Pinpoint the cell where the given text exists, returning its [X, Y] midpoint coordinate. 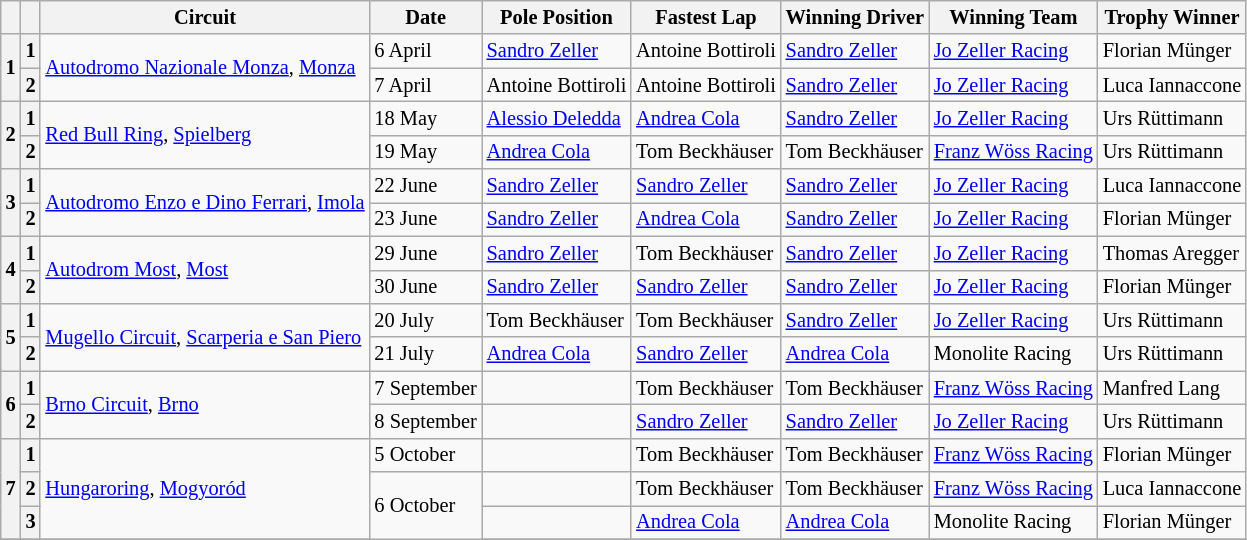
Date [426, 17]
23 June [426, 219]
6 October [426, 506]
Mugello Circuit, Scarperia e San Piero [204, 336]
4 [11, 270]
Autodromo Enzo e Dino Ferrari, Imola [204, 202]
Alessio Deledda [557, 118]
22 June [426, 186]
20 July [426, 320]
21 July [426, 354]
Winning Team [1014, 17]
Thomas Aregger [1172, 253]
Circuit [204, 17]
Brno Circuit, Brno [204, 404]
7 September [426, 388]
6 April [426, 51]
Trophy Winner [1172, 17]
18 May [426, 118]
7 April [426, 85]
29 June [426, 253]
Winning Driver [855, 17]
8 September [426, 421]
5 October [426, 455]
Manfred Lang [1172, 388]
7 [11, 488]
6 [11, 404]
30 June [426, 287]
Autodromo Nazionale Monza, Monza [204, 68]
19 May [426, 152]
Pole Position [557, 17]
Red Bull Ring, Spielberg [204, 134]
Hungaroring, Mogyoród [204, 488]
5 [11, 336]
Fastest Lap [706, 17]
Autodrom Most, Most [204, 270]
